Return (x, y) of the center of cell containing provided text 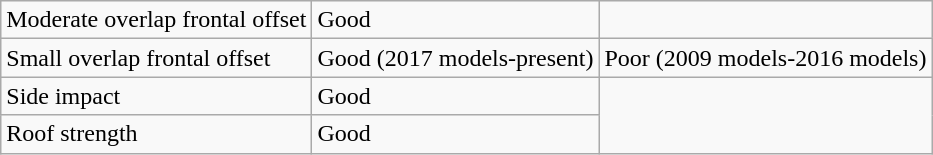
Good (2017 models-present) (456, 58)
Small overlap frontal offset (156, 58)
Poor (2009 models-2016 models) (766, 58)
Side impact (156, 96)
Roof strength (156, 134)
Moderate overlap frontal offset (156, 20)
